Detect which cell encompasses the target text, then output its (X, Y) center coordinate. 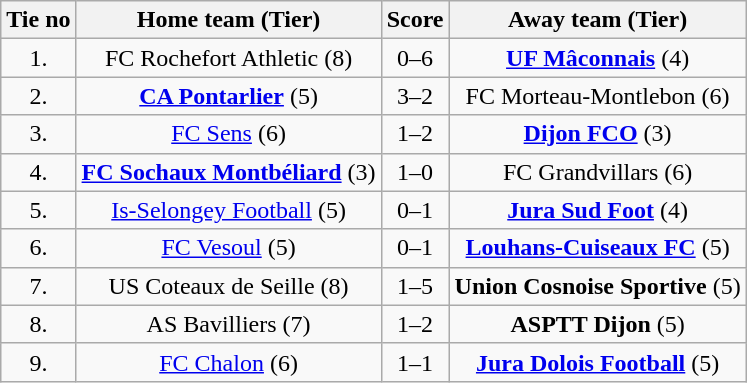
FC Grandvillars (6) (598, 172)
FC Sens (6) (228, 134)
FC Sochaux Montbéliard (3) (228, 172)
Union Cosnoise Sportive (5) (598, 286)
2. (38, 96)
9. (38, 362)
6. (38, 248)
1. (38, 58)
0–6 (415, 58)
8. (38, 324)
3. (38, 134)
1–5 (415, 286)
5. (38, 210)
1–1 (415, 362)
FC Chalon (6) (228, 362)
Away team (Tier) (598, 20)
4. (38, 172)
1–0 (415, 172)
FC Rochefort Athletic (8) (228, 58)
AS Bavilliers (7) (228, 324)
US Coteaux de Seille (8) (228, 286)
Score (415, 20)
Dijon FCO (3) (598, 134)
Home team (Tier) (228, 20)
7. (38, 286)
FC Vesoul (5) (228, 248)
3–2 (415, 96)
UF Mâconnais (4) (598, 58)
Jura Dolois Football (5) (598, 362)
Is-Selongey Football (5) (228, 210)
Jura Sud Foot (4) (598, 210)
ASPTT Dijon (5) (598, 324)
CA Pontarlier (5) (228, 96)
Tie no (38, 20)
FC Morteau-Montlebon (6) (598, 96)
Louhans-Cuiseaux FC (5) (598, 248)
